Return the [X, Y] coordinate for the center point of the cell that contains the specified text.  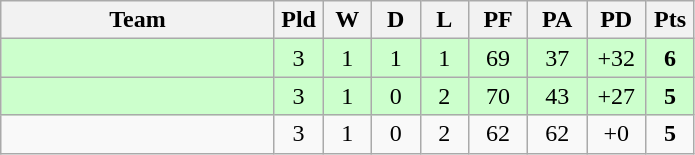
L [444, 20]
Pld [298, 20]
70 [498, 96]
+27 [616, 96]
37 [558, 58]
PF [498, 20]
PD [616, 20]
6 [670, 58]
+0 [616, 134]
+32 [616, 58]
W [348, 20]
Team [138, 20]
Pts [670, 20]
PA [558, 20]
D [396, 20]
69 [498, 58]
43 [558, 96]
